Find where the given text appears and provide that cell's center as [x, y] coordinate. 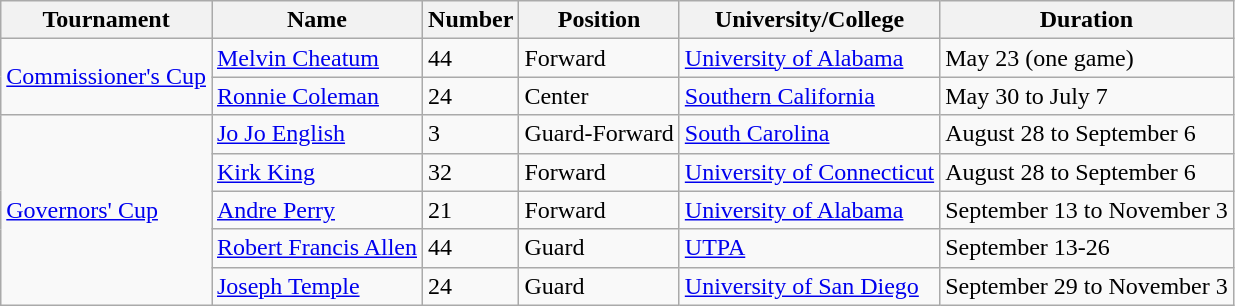
Jo Jo English [318, 134]
September 29 to November 3 [1087, 286]
May 23 (one game) [1087, 58]
Number [471, 20]
21 [471, 210]
University of San Diego [809, 286]
Ronnie Coleman [318, 96]
May 30 to July 7 [1087, 96]
UTPA [809, 248]
Commissioner's Cup [106, 77]
Joseph Temple [318, 286]
3 [471, 134]
Andre Perry [318, 210]
Robert Francis Allen [318, 248]
Position [599, 20]
Duration [1087, 20]
University of Connecticut [809, 172]
Governors' Cup [106, 210]
Center [599, 96]
September 13 to November 3 [1087, 210]
32 [471, 172]
Tournament [106, 20]
South Carolina [809, 134]
Guard-Forward [599, 134]
Southern California [809, 96]
Kirk King [318, 172]
Melvin Cheatum [318, 58]
September 13-26 [1087, 248]
University/College [809, 20]
Name [318, 20]
